Search for the cell housing the specified text and yield its (x, y) center coordinate. 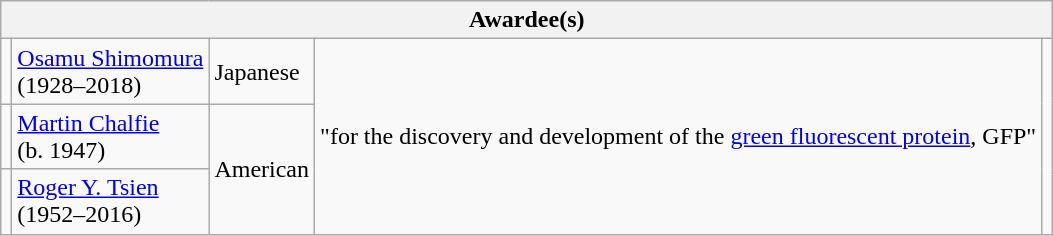
Awardee(s) (527, 20)
Roger Y. Tsien(1952–2016) (110, 202)
Martin Chalfie(b. 1947) (110, 136)
"for the discovery and development of the green fluorescent protein, GFP" (678, 136)
American (262, 169)
Osamu Shimomura(1928–2018) (110, 72)
Japanese (262, 72)
